Extract the [X, Y] coordinate from the center of the cell holding the provided text.  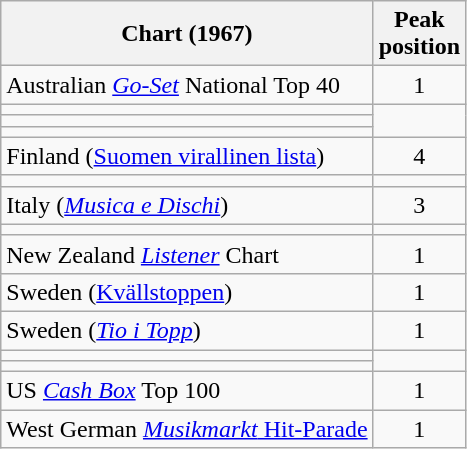
Peakposition [419, 34]
Australian Go-Set National Top 40 [187, 85]
4 [419, 156]
3 [419, 205]
New Zealand Listener Chart [187, 254]
Italy (Musica e Dischi) [187, 205]
Chart (1967) [187, 34]
Sweden (Tio i Topp) [187, 330]
US Cash Box Top 100 [187, 391]
Sweden (Kvällstoppen) [187, 292]
West German Musikmarkt Hit-Parade [187, 429]
Finland (Suomen virallinen lista) [187, 156]
